Output the (x, y) coordinate of the center of the cell containing the given text.  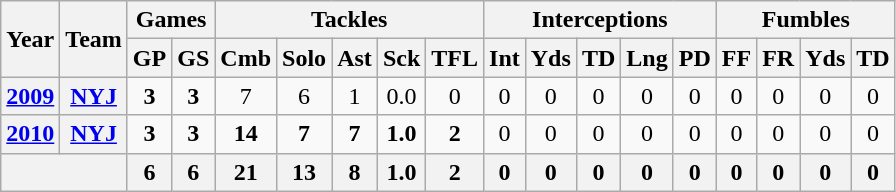
2010 (30, 134)
Year (30, 39)
0.0 (401, 96)
Lng (647, 58)
FR (778, 58)
2009 (30, 96)
Interceptions (600, 20)
Team (94, 39)
FF (736, 58)
Games (170, 20)
Int (505, 58)
21 (246, 172)
14 (246, 134)
13 (304, 172)
1 (355, 96)
GP (149, 58)
Ast (355, 58)
Solo (304, 58)
8 (355, 172)
GS (194, 58)
TFL (455, 58)
Sck (401, 58)
Cmb (246, 58)
Tackles (350, 20)
PD (694, 58)
Fumbles (806, 20)
